Output the [X, Y] coordinate of the center of the cell containing the given text.  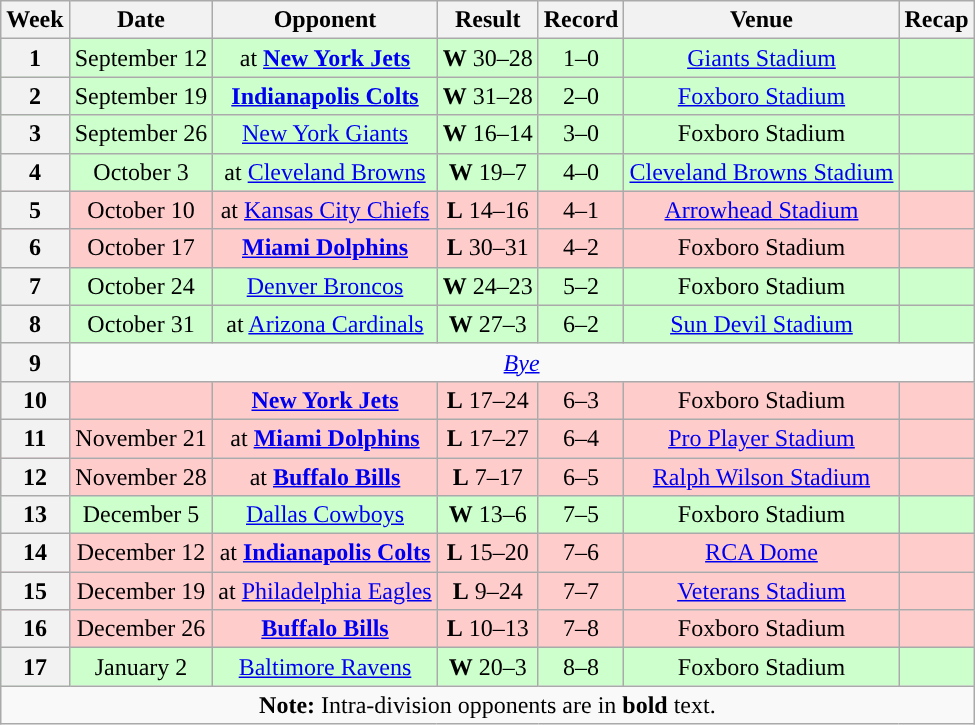
1 [35, 58]
4–1 [581, 210]
September 19 [141, 96]
at New York Jets [325, 58]
Indianapolis Colts [325, 96]
Record [581, 20]
L 30–31 [488, 248]
8 [35, 324]
W 19–7 [488, 172]
Recap [936, 20]
7–6 [581, 553]
October 3 [141, 172]
at Philadelphia Eagles [325, 591]
Cleveland Browns Stadium [762, 172]
W 31–28 [488, 96]
6–4 [581, 438]
Dallas Cowboys [325, 515]
7 [35, 286]
6–3 [581, 400]
Week [35, 20]
September 26 [141, 134]
December 26 [141, 629]
Bye [522, 362]
September 12 [141, 58]
L 17–24 [488, 400]
W 30–28 [488, 58]
7–5 [581, 515]
7–7 [581, 591]
New York Giants [325, 134]
16 [35, 629]
October 17 [141, 248]
4–2 [581, 248]
L 10–13 [488, 629]
14 [35, 553]
5 [35, 210]
at Indianapolis Colts [325, 553]
Miami Dolphins [325, 248]
December 19 [141, 591]
2–0 [581, 96]
10 [35, 400]
5–2 [581, 286]
3–0 [581, 134]
at Kansas City Chiefs [325, 210]
October 31 [141, 324]
Arrowhead Stadium [762, 210]
7–8 [581, 629]
9 [35, 362]
November 21 [141, 438]
Venue [762, 20]
6–2 [581, 324]
Baltimore Ravens [325, 667]
January 2 [141, 667]
6 [35, 248]
Note: Intra-division opponents are in bold text. [488, 705]
L 14–16 [488, 210]
RCA Dome [762, 553]
Buffalo Bills [325, 629]
at Cleveland Browns [325, 172]
6–5 [581, 477]
New York Jets [325, 400]
Denver Broncos [325, 286]
15 [35, 591]
W 27–3 [488, 324]
Ralph Wilson Stadium [762, 477]
11 [35, 438]
2 [35, 96]
at Arizona Cardinals [325, 324]
W 24–23 [488, 286]
Opponent [325, 20]
December 5 [141, 515]
L 7–17 [488, 477]
W 13–6 [488, 515]
17 [35, 667]
12 [35, 477]
L 17–27 [488, 438]
Sun Devil Stadium [762, 324]
October 10 [141, 210]
December 12 [141, 553]
October 24 [141, 286]
Veterans Stadium [762, 591]
W 20–3 [488, 667]
L 15–20 [488, 553]
4 [35, 172]
8–8 [581, 667]
Result [488, 20]
13 [35, 515]
Date [141, 20]
Pro Player Stadium [762, 438]
Giants Stadium [762, 58]
at Buffalo Bills [325, 477]
L 9–24 [488, 591]
3 [35, 134]
1–0 [581, 58]
4–0 [581, 172]
November 28 [141, 477]
at Miami Dolphins [325, 438]
W 16–14 [488, 134]
